Scan for the cell matching the given text and deliver its [X, Y] coordinate at center. 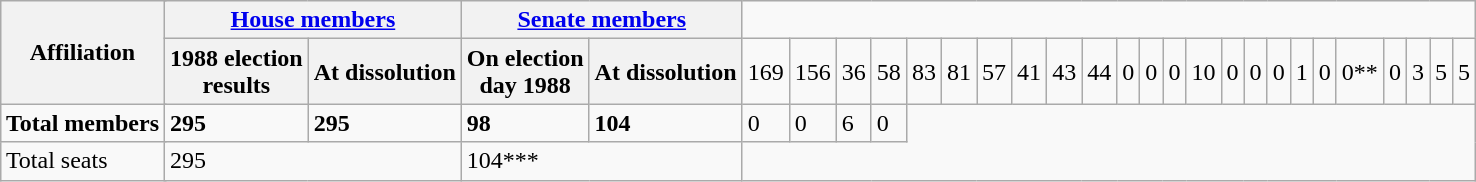
On electionday 1988 [525, 72]
Total seats [82, 161]
83 [924, 72]
41 [1030, 72]
169 [766, 72]
58 [888, 72]
81 [958, 72]
43 [1064, 72]
44 [1100, 72]
1988 electionresults [237, 72]
156 [812, 72]
0** [1360, 72]
3 [1418, 72]
104*** [602, 161]
Total members [82, 123]
36 [854, 72]
6 [854, 123]
Senate members [602, 20]
Affiliation [82, 52]
10 [1204, 72]
98 [525, 123]
104 [666, 123]
1 [1302, 72]
57 [994, 72]
House members [314, 20]
